From the cell containing the given text, extract its center point as (X, Y) coordinate. 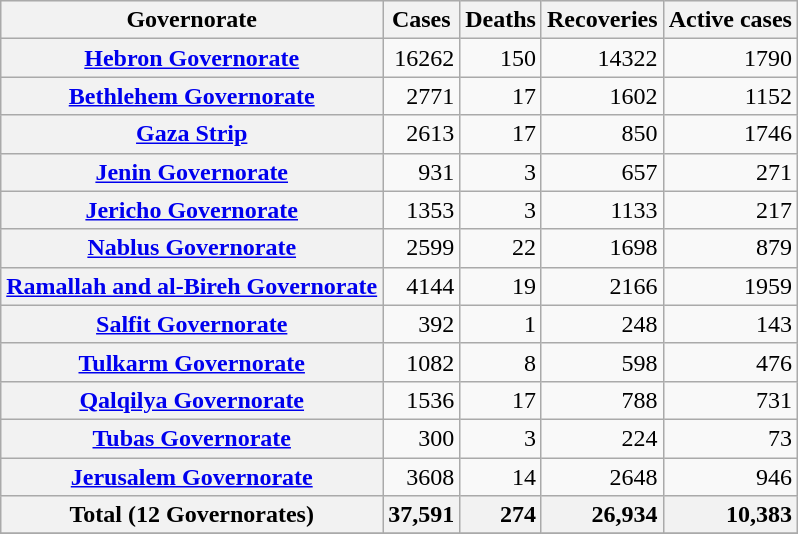
1698 (602, 248)
19 (501, 286)
224 (602, 438)
2166 (602, 286)
931 (422, 172)
Governorate (192, 20)
1602 (602, 96)
Salfit Governorate (192, 324)
1082 (422, 362)
1790 (730, 58)
Bethlehem Governorate (192, 96)
300 (422, 438)
1152 (730, 96)
392 (422, 324)
1959 (730, 286)
Ramallah and al-Bireh Governorate (192, 286)
2613 (422, 134)
143 (730, 324)
26,934 (602, 515)
2599 (422, 248)
10,383 (730, 515)
Deaths (501, 20)
Cases (422, 20)
217 (730, 210)
1536 (422, 400)
3608 (422, 477)
271 (730, 172)
946 (730, 477)
Gaza Strip (192, 134)
Jenin Governorate (192, 172)
Jerusalem Governorate (192, 477)
14 (501, 477)
22 (501, 248)
1 (501, 324)
Tulkarm Governorate (192, 362)
598 (602, 362)
73 (730, 438)
248 (602, 324)
14322 (602, 58)
37,591 (422, 515)
731 (730, 400)
8 (501, 362)
150 (501, 58)
274 (501, 515)
657 (602, 172)
Jericho Governorate (192, 210)
Nablus Governorate (192, 248)
1353 (422, 210)
Qalqilya Governorate (192, 400)
16262 (422, 58)
Tubas Governorate (192, 438)
Active cases (730, 20)
4144 (422, 286)
Hebron Governorate (192, 58)
2648 (602, 477)
1133 (602, 210)
850 (602, 134)
1746 (730, 134)
Recoveries (602, 20)
476 (730, 362)
788 (602, 400)
2771 (422, 96)
879 (730, 248)
Total (12 Governorates) (192, 515)
